Output the [x, y] coordinate of the center of the cell containing the given text.  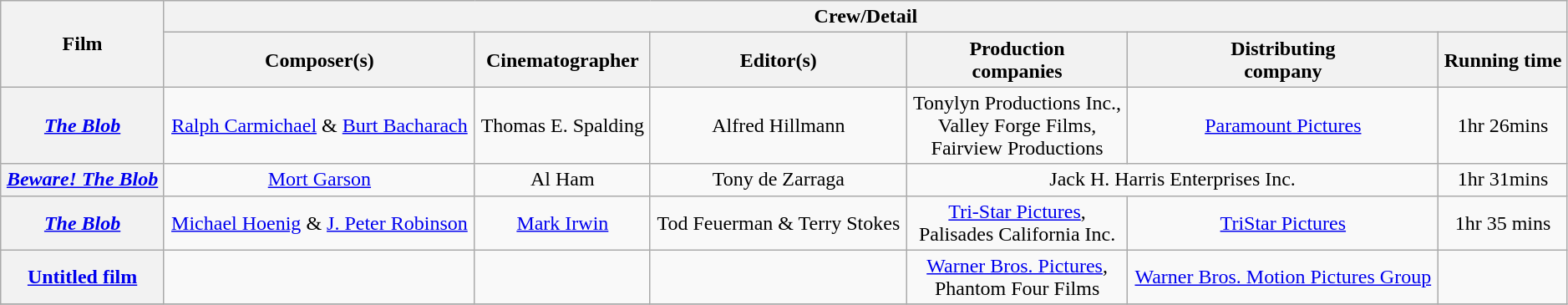
Composer(s) [319, 60]
Mort Garson [319, 180]
Distributing company [1283, 60]
Production companies [1017, 60]
1hr 26mins [1503, 125]
Running time [1503, 60]
1hr 31mins [1503, 180]
Tod Feuerman & Terry Stokes [779, 222]
Tri-Star Pictures, Palisades California Inc. [1017, 222]
Ralph Carmichael & Burt Bacharach [319, 125]
Michael Hoenig & J. Peter Robinson [319, 222]
Tony de Zarraga [779, 180]
Warner Bros. Pictures, Phantom Four Films [1017, 277]
Beware! The Blob [83, 180]
Alfred Hillmann [779, 125]
Cinematographer [562, 60]
1hr 35 mins [1503, 222]
Paramount Pictures [1283, 125]
Tonylyn Productions Inc., Valley Forge Films, Fairview Productions [1017, 125]
Warner Bros. Motion Pictures Group [1283, 277]
Film [83, 43]
Al Ham [562, 180]
Untitled film [83, 277]
Jack H. Harris Enterprises Inc. [1172, 180]
TriStar Pictures [1283, 222]
Crew/Detail [865, 17]
Thomas E. Spalding [562, 125]
Editor(s) [779, 60]
Mark Irwin [562, 222]
